For the text-containing cell, return its midpoint in (x, y) coordinate format. 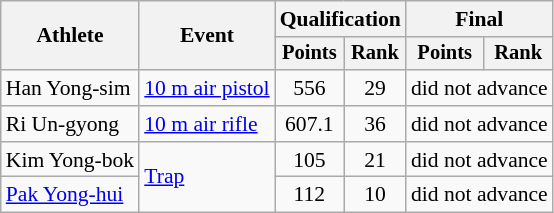
Kim Yong-bok (70, 160)
Han Yong-sim (70, 88)
Athlete (70, 36)
Ri Un-gyong (70, 124)
556 (310, 88)
112 (310, 195)
21 (375, 160)
Final (480, 19)
Trap (206, 178)
10 (375, 195)
Pak Yong-hui (70, 195)
607.1 (310, 124)
10 m air rifle (206, 124)
105 (310, 160)
36 (375, 124)
29 (375, 88)
10 m air pistol (206, 88)
Event (206, 36)
Qualification (340, 19)
